Scan for the cell matching the given text and deliver its (x, y) coordinate at center. 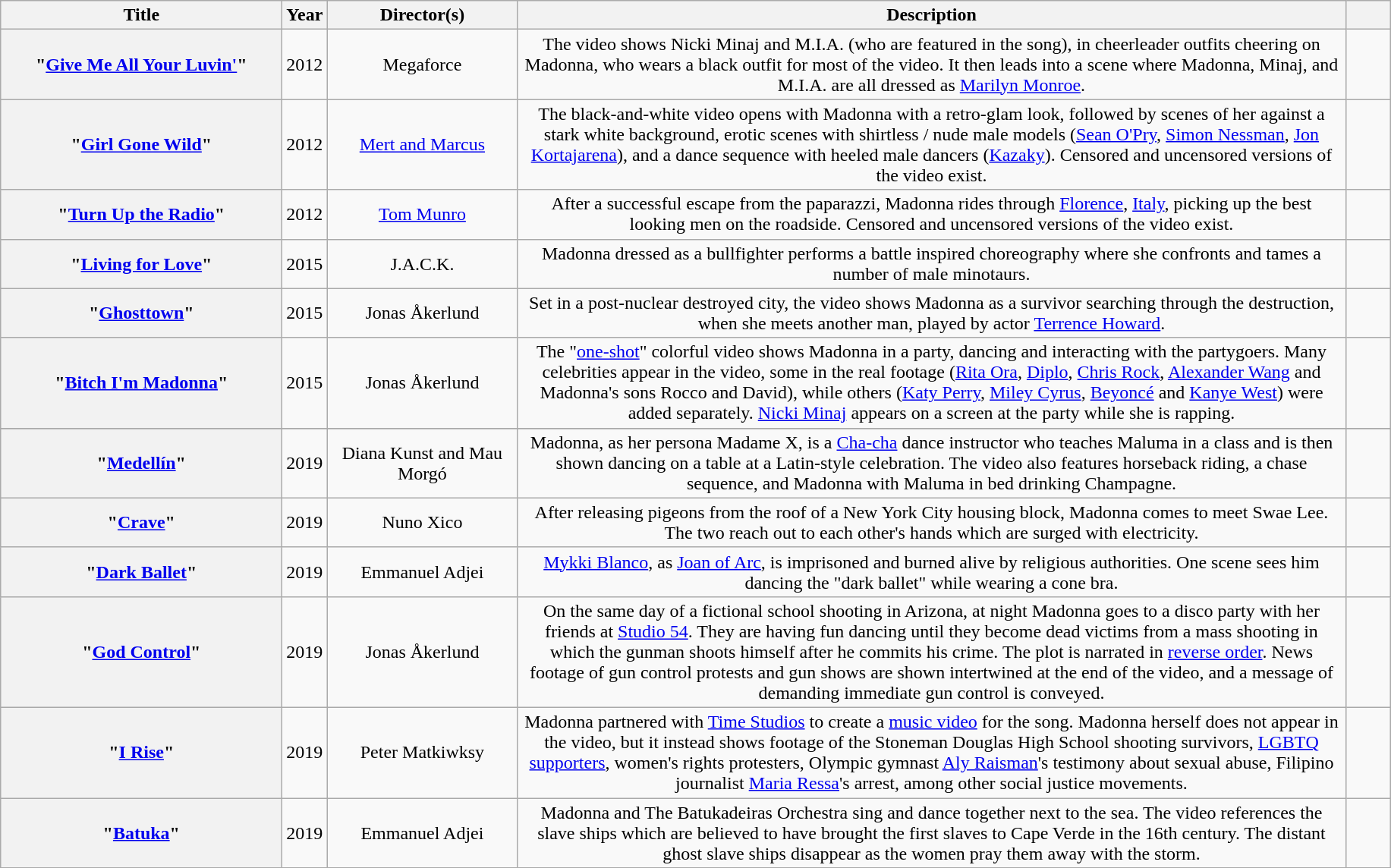
Nuno Xico (422, 522)
"Batuka" (141, 833)
"Crave" (141, 522)
"Give Me All Your Luvin'" (141, 64)
Title (141, 15)
Director(s) (422, 15)
Year (305, 15)
J.A.C.K. (422, 264)
Mert and Marcus (422, 144)
"Living for Love" (141, 264)
"Turn Up the Radio" (141, 214)
"Dark Ballet" (141, 572)
"Bitch I'm Madonna" (141, 382)
Peter Matkiwksy (422, 753)
Diana Kunst and Mau Morgó (422, 463)
"Medellín" (141, 463)
Madonna dressed as a bullfighter performs a battle inspired choreography where she confronts and tames a number of male minotaurs. (932, 264)
"God Control" (141, 652)
Tom Munro (422, 214)
"Girl Gone Wild" (141, 144)
Description (932, 15)
Megaforce (422, 64)
"I Rise" (141, 753)
"Ghosttown" (141, 313)
